Extract the [x, y] coordinate from the center of the cell holding the provided text.  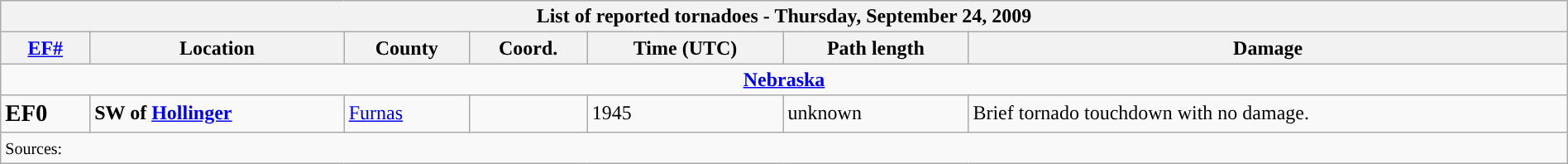
SW of Hollinger [217, 113]
Path length [876, 48]
List of reported tornadoes - Thursday, September 24, 2009 [784, 17]
Coord. [528, 48]
1945 [685, 113]
unknown [876, 113]
Brief tornado touchdown with no damage. [1268, 113]
Sources: [784, 147]
EF# [45, 48]
EF0 [45, 113]
Nebraska [784, 80]
Furnas [407, 113]
Time (UTC) [685, 48]
County [407, 48]
Damage [1268, 48]
Location [217, 48]
